Scan for the cell matching the given text and deliver its [x, y] coordinate at center. 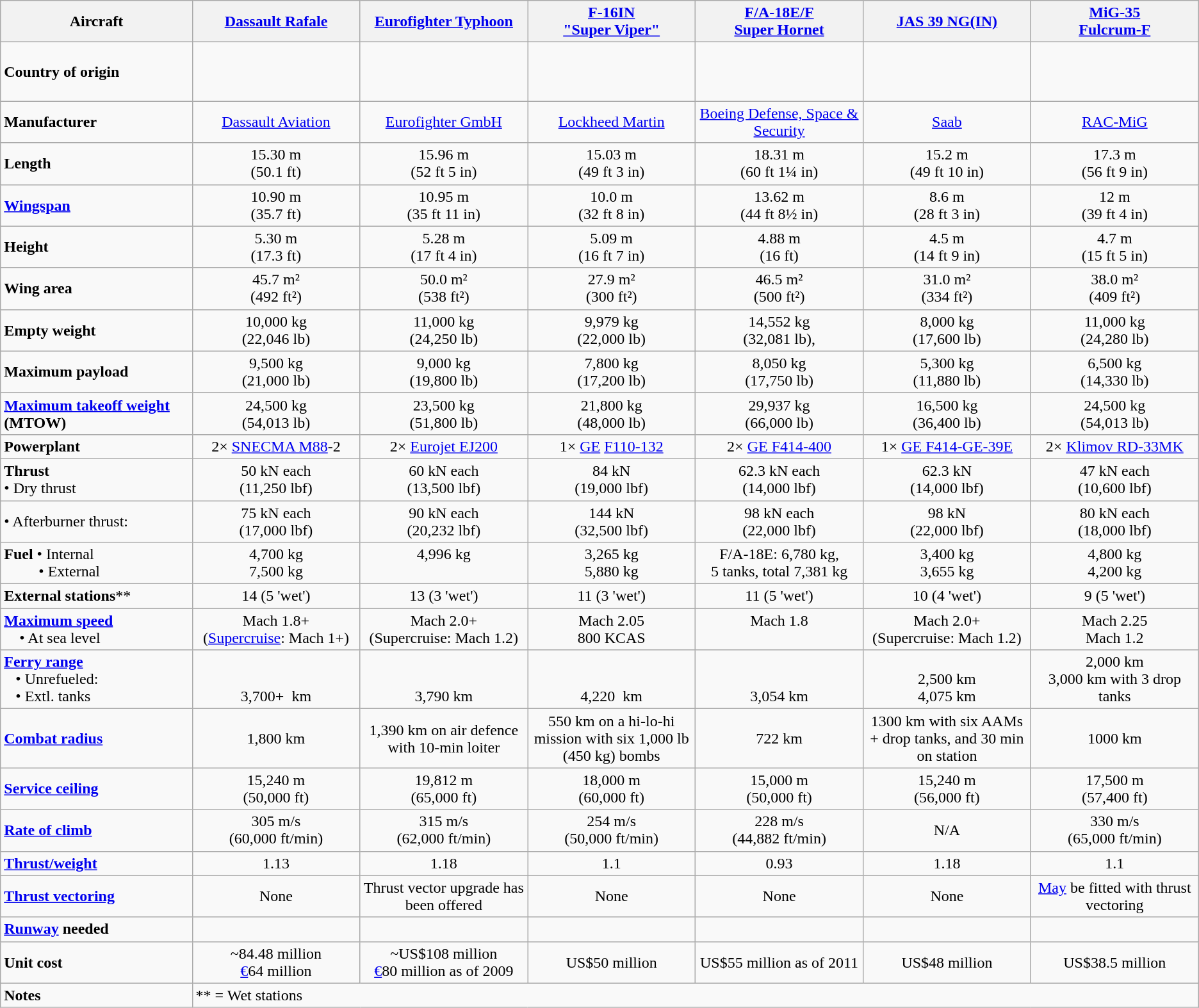
Maximum takeoff weight (MTOW) [96, 414]
MiG-35 Fulcrum-F [1114, 22]
5.09 m (16 ft 7 in) [612, 247]
8,000 kg (17,600 lb) [947, 330]
Mach 2.25 Mach 1.2 [1114, 629]
US$38.5 million [1114, 962]
Thrust vector upgrade has been offered [444, 897]
Country of origin [96, 72]
15.30 m (50.1 ft) [276, 164]
F-16IN "Super Viper" [612, 22]
10.0 m (32 ft 8 in) [612, 205]
15.96 m (52 ft 5 in) [444, 164]
F/A-18E: 6,780 kg,5 tanks, total 7,381 kg [779, 564]
Height [96, 247]
0.93 [779, 863]
Powerplant [96, 446]
4.5 m (14 ft 9 in) [947, 247]
Thrust vectoring [96, 897]
Notes [96, 995]
11 (5 'wet') [779, 596]
18.31 m (60 ft 1¼ in) [779, 164]
27.9 m² (300 ft²) [612, 288]
15,240 m (56,000 ft) [947, 789]
62.3 kN(14,000 lbf) [947, 479]
3,265 kg5,880 kg [612, 564]
144 kN(32,500 lbf) [612, 521]
46.5 m² (500 ft²) [779, 288]
RAC-MiG [1114, 122]
5,300 kg (11,880 lb) [947, 371]
F/A-18E/FSuper Hornet [779, 22]
14 (5 'wet') [276, 596]
15.03 m (49 ft 3 in) [612, 164]
Ferry range • Unrefueled: • Extl. tanks [96, 679]
10.90 m (35.7 ft) [276, 205]
5.28 m (17 ft 4 in) [444, 247]
23,500 kg (51,800 lb) [444, 414]
2,000 km 3,000 km with 3 drop tanks [1114, 679]
1,390 km on air defence with 10-min loiter [444, 738]
315 m/s (62,000 ft/min) [444, 830]
2× Eurojet EJ200 [444, 446]
31.0 m² (334 ft²) [947, 288]
2,500 km 4,075 km [947, 679]
Mach 1.8 [779, 629]
Thrust/weight [96, 863]
Boeing Defense, Space & Security [779, 122]
3,790 km [444, 679]
US$48 million [947, 962]
60 kN each (13,500 lbf) [444, 479]
7,800 kg (17,200 lb) [612, 371]
Lockheed Martin [612, 122]
12 m (39 ft 4 in) [1114, 205]
15,000 m (50,000 ft) [779, 789]
3,054 km [779, 679]
62.3 kN each(14,000 lbf) [779, 479]
Dassault Aviation [276, 122]
1,800 km [276, 738]
Length [96, 164]
Fuel • Internal • External [96, 564]
45.7 m² (492 ft²) [276, 288]
50.0 m² (538 ft²) [444, 288]
84 kN (19,000 lbf) [612, 479]
JAS 39 NG(IN) [947, 22]
Wing area [96, 288]
Rate of climb [96, 830]
10,000 kg (22,046 lb) [276, 330]
2× SNECMA M88-2 [276, 446]
** = Wet stations [696, 995]
May be fitted with thrust vectoring [1114, 897]
9 (5 'wet') [1114, 596]
Manufacturer [96, 122]
4,800 kg4,200 kg [1114, 564]
75 kN each(17,000 lbf) [276, 521]
4,220 km [612, 679]
254 m/s (50,000 ft/min) [612, 830]
Saab [947, 122]
13.62 m (44 ft 8½ in) [779, 205]
11 (3 'wet') [612, 596]
9,500 kg (21,000 lb) [276, 371]
4.88 m (16 ft) [779, 247]
9,979 kg (22,000 lb) [612, 330]
2× GE F414-400 [779, 446]
98 kN each(22,000 lbf) [779, 521]
3,700+ km [276, 679]
14,552 kg (32,081 lb), [779, 330]
330 m/s (65,000 ft/min) [1114, 830]
1000 km [1114, 738]
1.13 [276, 863]
• Afterburner thrust: [96, 521]
3,400 kg3,655 kg [947, 564]
N/A [947, 830]
4,996 kg [444, 564]
228 m/s (44,882 ft/min) [779, 830]
1300 km with six AAMs + drop tanks, and 30 min on station [947, 738]
Unit cost [96, 962]
47 kN each(10,600 lbf) [1114, 479]
17,500 m (57,400 ft) [1114, 789]
98 kN(22,000 lbf) [947, 521]
90 kN each(20,232 lbf) [444, 521]
US$55 million as of 2011 [779, 962]
Eurofighter GmbH [444, 122]
10 (4 'wet') [947, 596]
4.7 m (15 ft 5 in) [1114, 247]
10.95 m (35 ft 11 in) [444, 205]
Empty weight [96, 330]
722 km [779, 738]
11,000 kg (24,250 lb) [444, 330]
US$50 million [612, 962]
8.6 m (28 ft 3 in) [947, 205]
1× GE F414-GE-39E [947, 446]
~US$108 million €80 million as of 2009 [444, 962]
~84.48 million €64 million [276, 962]
1× GE F110-132 [612, 446]
13 (3 'wet') [444, 596]
6,500 kg (14,330 lb) [1114, 371]
15,240 m (50,000 ft) [276, 789]
305 m/s (60,000 ft/min) [276, 830]
18,000 m (60,000 ft) [612, 789]
550 km on a hi-lo-hi mission with six 1,000 lb (450 kg) bombs [612, 738]
Combat radius [96, 738]
2× Klimov RD-33MK [1114, 446]
5.30 m (17.3 ft) [276, 247]
Runway needed [96, 929]
Aircraft [96, 22]
50 kN each (11,250 lbf) [276, 479]
15.2 m (49 ft 10 in) [947, 164]
Thrust • Dry thrust [96, 479]
Eurofighter Typhoon [444, 22]
External stations** [96, 596]
Mach 2.05 800 KCAS [612, 629]
80 kN each(18,000 lbf) [1114, 521]
11,000 kg (24,280 lb) [1114, 330]
21,800 kg (48,000 lb) [612, 414]
19,812 m (65,000 ft) [444, 789]
4,700 kg7,500 kg [276, 564]
Maximum speed • At sea level [96, 629]
9,000 kg (19,800 lb) [444, 371]
16,500 kg (36,400 lb) [947, 414]
Dassault Rafale [276, 22]
Maximum payload [96, 371]
17.3 m (56 ft 9 in) [1114, 164]
Mach 1.8+(Supercruise: Mach 1+) [276, 629]
8,050 kg (17,750 lb) [779, 371]
Service ceiling [96, 789]
29,937 kg (66,000 lb) [779, 414]
Wingspan [96, 205]
38.0 m² (409 ft²) [1114, 288]
